Determine the (x, y) coordinate at the center of the cell enclosing the given text.  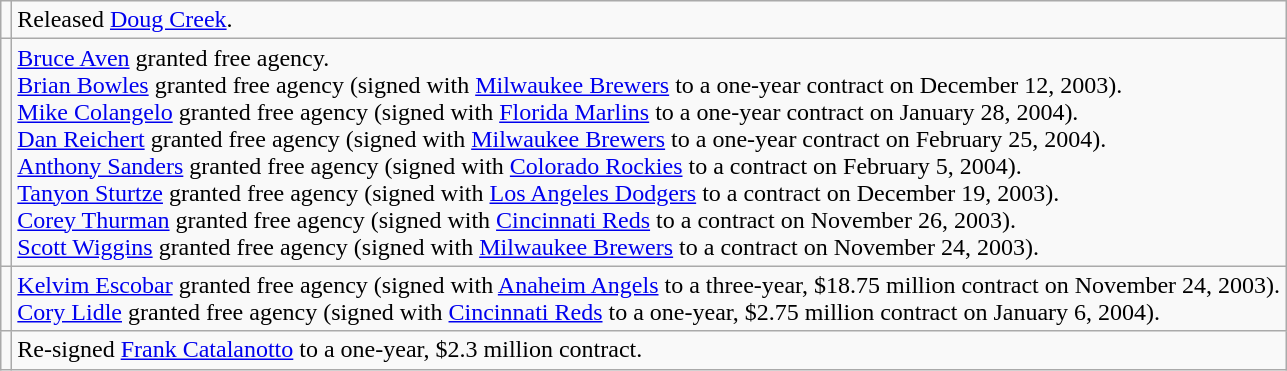
Released Doug Creek. (649, 20)
Re-signed Frank Catalanotto to a one-year, $2.3 million contract. (649, 350)
